Locate the cell with the specified text and output its (x, y) center coordinate. 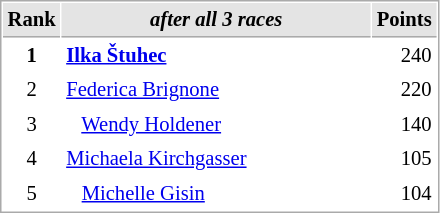
220 (404, 90)
Michelle Gisin (216, 194)
Ilka Štuhec (216, 56)
104 (404, 194)
Rank (32, 20)
105 (404, 158)
Points (404, 20)
after all 3 races (216, 20)
5 (32, 194)
Wendy Holdener (216, 124)
240 (404, 56)
140 (404, 124)
Federica Brignone (216, 90)
Michaela Kirchgasser (216, 158)
2 (32, 90)
3 (32, 124)
4 (32, 158)
1 (32, 56)
